Search for the cell housing the specified text and yield its (X, Y) center coordinate. 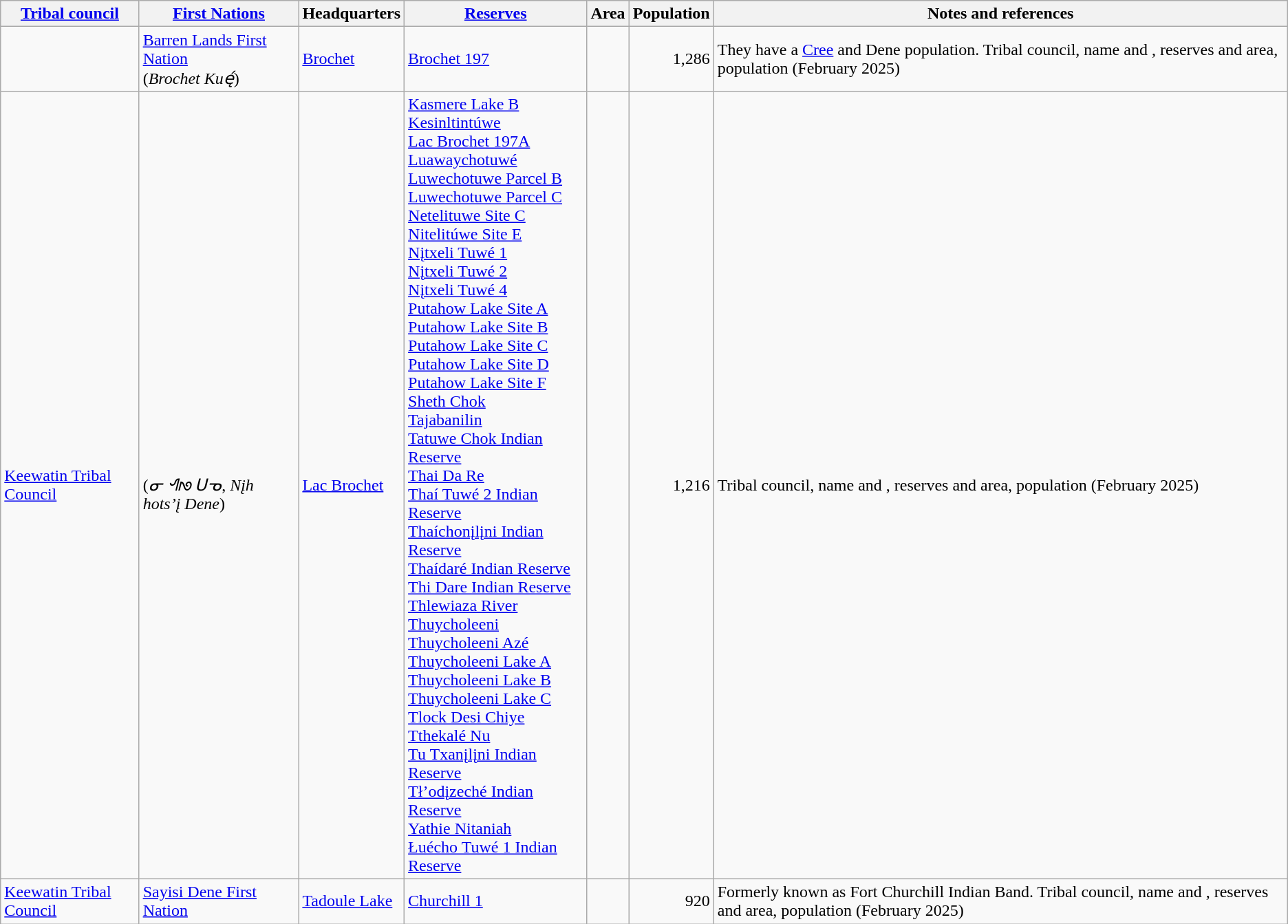
Reserves (495, 14)
Barren Lands First Nation(Brochet Kuę́) (219, 59)
Population (672, 14)
(ᓂ ᗂᘚ ᑌᓀ, Nįh hots’į Dene) (219, 484)
1,216 (672, 484)
Sayisi Dene First Nation (219, 901)
They have a Cree and Dene population. Tribal council, name and , reserves and area, population (February 2025) (1000, 59)
Tribal council, name and , reserves and area, population (February 2025) (1000, 484)
Formerly known as Fort Churchill Indian Band. Tribal council, name and , reserves and area, population (February 2025) (1000, 901)
Brochet (352, 59)
Area (608, 14)
First Nations (219, 14)
Brochet 197 (495, 59)
1,286 (672, 59)
Notes and references (1000, 14)
Lac Brochet (352, 484)
920 (672, 901)
Tadoule Lake (352, 901)
Headquarters (352, 14)
Churchill 1 (495, 901)
Tribal council (70, 14)
